Search for the cell housing the specified text and yield its (X, Y) center coordinate. 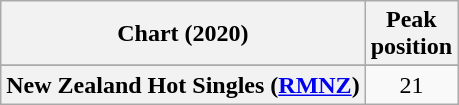
Peakposition (411, 34)
Chart (2020) (183, 34)
New Zealand Hot Singles (RMNZ) (183, 85)
21 (411, 85)
